Return the [x, y] coordinate for the center point of the cell that contains the specified text.  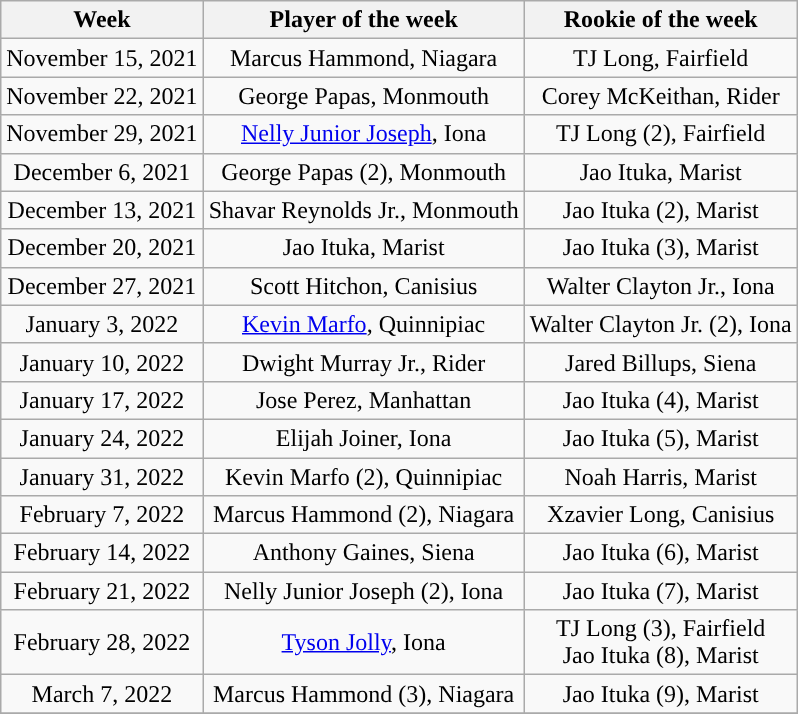
George Papas (2), Monmouth [364, 172]
Jao Ituka (4), Marist [660, 400]
TJ Long (2), Fairfield [660, 134]
Jao Ituka (6), Marist [660, 553]
February 28, 2022 [102, 642]
January 10, 2022 [102, 362]
Jao Ituka (5), Marist [660, 438]
Marcus Hammond (3), Niagara [364, 694]
Jao Ituka (9), Marist [660, 694]
Jao Ituka (7), Marist [660, 591]
January 3, 2022 [102, 324]
Tyson Jolly, Iona [364, 642]
January 17, 2022 [102, 400]
Walter Clayton Jr., Iona [660, 286]
Jao Ituka (3), Marist [660, 248]
February 7, 2022 [102, 515]
Anthony Gaines, Siena [364, 553]
March 7, 2022 [102, 694]
Jao Ituka (2), Marist [660, 210]
Shavar Reynolds Jr., Monmouth [364, 210]
TJ Long, Fairfield [660, 58]
Player of the week [364, 20]
Marcus Hammond (2), Niagara [364, 515]
February 14, 2022 [102, 553]
Corey McKeithan, Rider [660, 96]
Nelly Junior Joseph, Iona [364, 134]
December 27, 2021 [102, 286]
TJ Long (3), FairfieldJao Ituka (8), Marist [660, 642]
Noah Harris, Marist [660, 477]
George Papas, Monmouth [364, 96]
November 15, 2021 [102, 58]
Rookie of the week [660, 20]
Dwight Murray Jr., Rider [364, 362]
January 24, 2022 [102, 438]
November 22, 2021 [102, 96]
December 20, 2021 [102, 248]
Jose Perez, Manhattan [364, 400]
Nelly Junior Joseph (2), Iona [364, 591]
Scott Hitchon, Canisius [364, 286]
February 21, 2022 [102, 591]
January 31, 2022 [102, 477]
Xzavier Long, Canisius [660, 515]
December 13, 2021 [102, 210]
Jared Billups, Siena [660, 362]
Walter Clayton Jr. (2), Iona [660, 324]
November 29, 2021 [102, 134]
Elijah Joiner, Iona [364, 438]
Week [102, 20]
Kevin Marfo (2), Quinnipiac [364, 477]
Kevin Marfo, Quinnipiac [364, 324]
December 6, 2021 [102, 172]
Marcus Hammond, Niagara [364, 58]
